Locate the cell with the specified text and output its [X, Y] center coordinate. 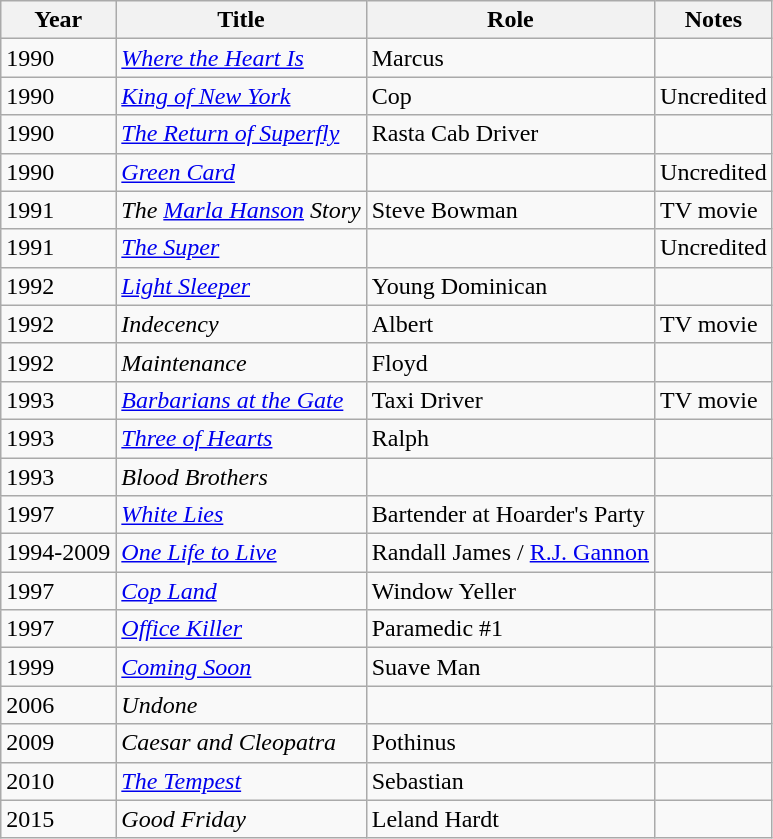
Barbarians at the Gate [241, 400]
Blood Brothers [241, 477]
Paramedic #1 [510, 629]
Window Yeller [510, 591]
Pothinus [510, 743]
Cop [510, 96]
One Life to Live [241, 553]
2015 [58, 819]
The Marla Hanson Story [241, 210]
2009 [58, 743]
Randall James / R.J. Gannon [510, 553]
Cop Land [241, 591]
2010 [58, 781]
Office Killer [241, 629]
Taxi Driver [510, 400]
Leland Hardt [510, 819]
Where the Heart Is [241, 58]
Bartender at Hoarder's Party [510, 515]
Suave Man [510, 667]
The Tempest [241, 781]
White Lies [241, 515]
Good Friday [241, 819]
Three of Hearts [241, 438]
The Return of Superfly [241, 134]
Year [58, 20]
Marcus [510, 58]
2006 [58, 705]
Role [510, 20]
The Super [241, 248]
Indecency [241, 324]
Notes [714, 20]
Sebastian [510, 781]
Coming Soon [241, 667]
1999 [58, 667]
Steve Bowman [510, 210]
1994-2009 [58, 553]
Rasta Cab Driver [510, 134]
Light Sleeper [241, 286]
Young Dominican [510, 286]
Ralph [510, 438]
Floyd [510, 362]
Title [241, 20]
King of New York [241, 96]
Undone [241, 705]
Maintenance [241, 362]
Caesar and Cleopatra [241, 743]
Albert [510, 324]
Green Card [241, 172]
